For the text-containing cell, return its midpoint in [x, y] coordinate format. 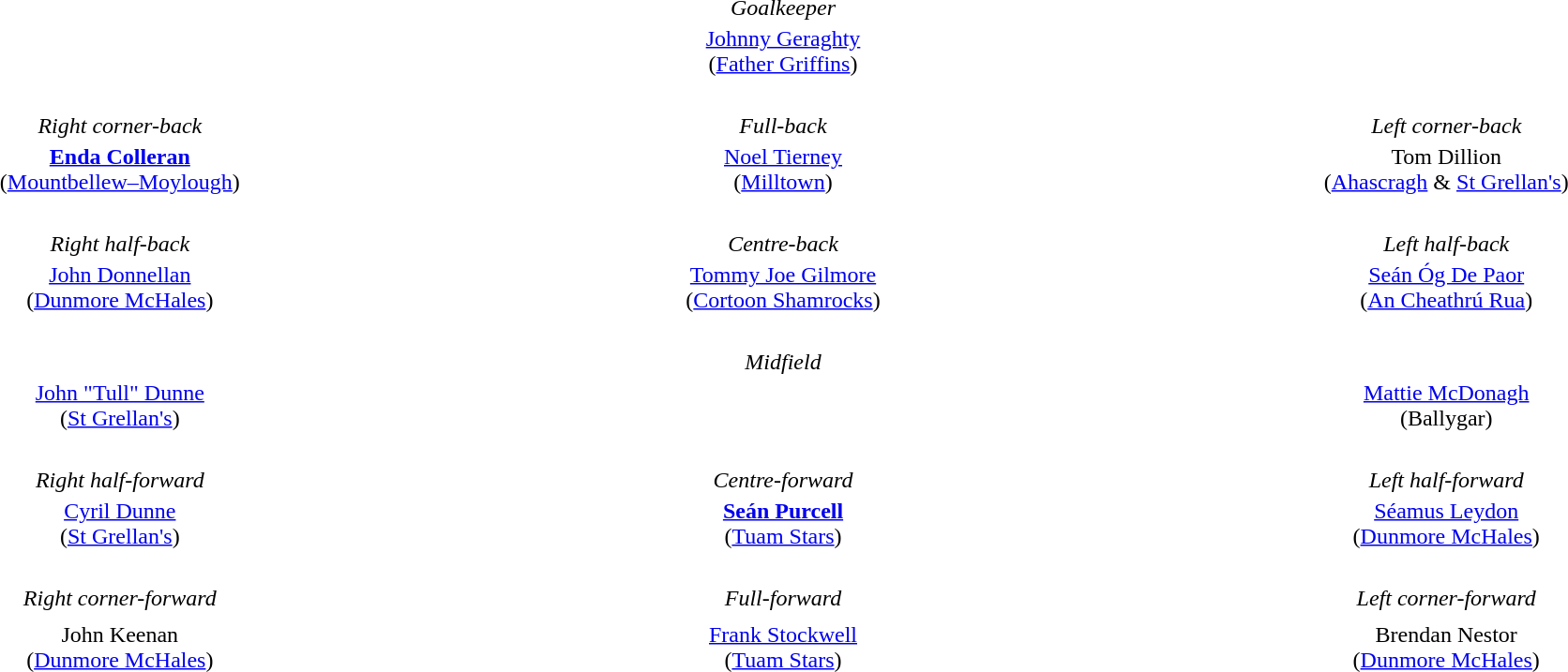
Centre-back [784, 244]
Noel Tierney(Milltown) [784, 169]
Johnny Geraghty(Father Griffins) [784, 51]
Centre-forward [784, 480]
Tommy Joe Gilmore(Cortoon Shamrocks) [784, 287]
Seán Purcell(Tuam Stars) [784, 523]
Full-forward [784, 598]
Full-back [784, 126]
Midfield [784, 362]
